Return [X, Y] of the center of cell containing provided text 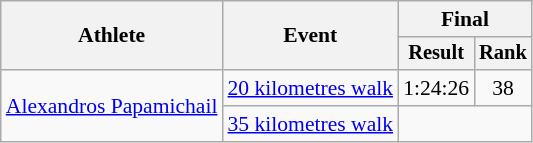
20 kilometres walk [310, 88]
Result [436, 54]
38 [503, 88]
Final [465, 19]
1:24:26 [436, 88]
Event [310, 36]
Alexandros Papamichail [112, 106]
Athlete [112, 36]
35 kilometres walk [310, 124]
Rank [503, 54]
